Detect which cell encompasses the target text, then output its (X, Y) center coordinate. 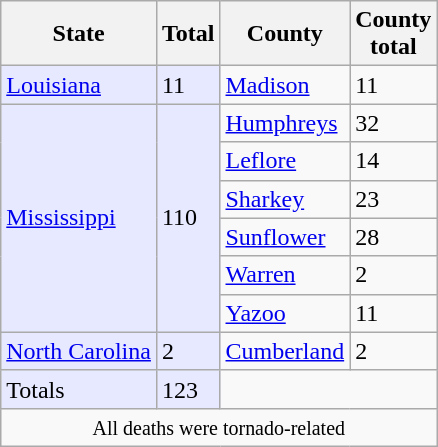
23 (394, 199)
14 (394, 161)
North Carolina (79, 351)
Warren (285, 275)
110 (188, 218)
Total (188, 34)
Cumberland (285, 351)
32 (394, 123)
Yazoo (285, 313)
28 (394, 237)
Countytotal (394, 34)
All deaths were tornado-related (219, 427)
County (285, 34)
Sharkey (285, 199)
Totals (79, 389)
State (79, 34)
Mississippi (79, 218)
Humphreys (285, 123)
Sunflower (285, 237)
Leflore (285, 161)
123 (188, 389)
Madison (285, 85)
Louisiana (79, 85)
